Capture the cell that displays the provided text and extract its (x, y) central coordinate. 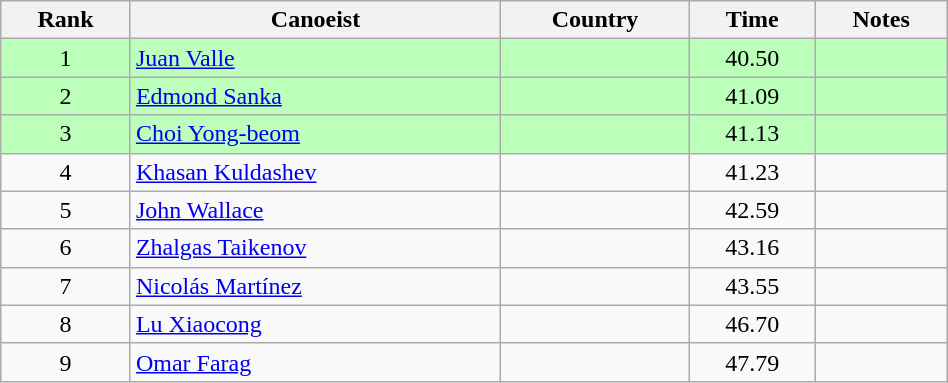
Notes (881, 20)
Country (596, 20)
Rank (66, 20)
2 (66, 96)
41.13 (752, 134)
41.23 (752, 172)
1 (66, 58)
43.16 (752, 248)
9 (66, 362)
46.70 (752, 324)
John Wallace (315, 210)
43.55 (752, 286)
42.59 (752, 210)
47.79 (752, 362)
Lu Xiaocong (315, 324)
41.09 (752, 96)
7 (66, 286)
4 (66, 172)
Zhalgas Taikenov (315, 248)
Omar Farag (315, 362)
Time (752, 20)
Nicolás Martínez (315, 286)
40.50 (752, 58)
Juan Valle (315, 58)
5 (66, 210)
6 (66, 248)
Choi Yong-beom (315, 134)
8 (66, 324)
Canoeist (315, 20)
3 (66, 134)
Edmond Sanka (315, 96)
Khasan Kuldashev (315, 172)
